Search for the cell housing the specified text and yield its [x, y] center coordinate. 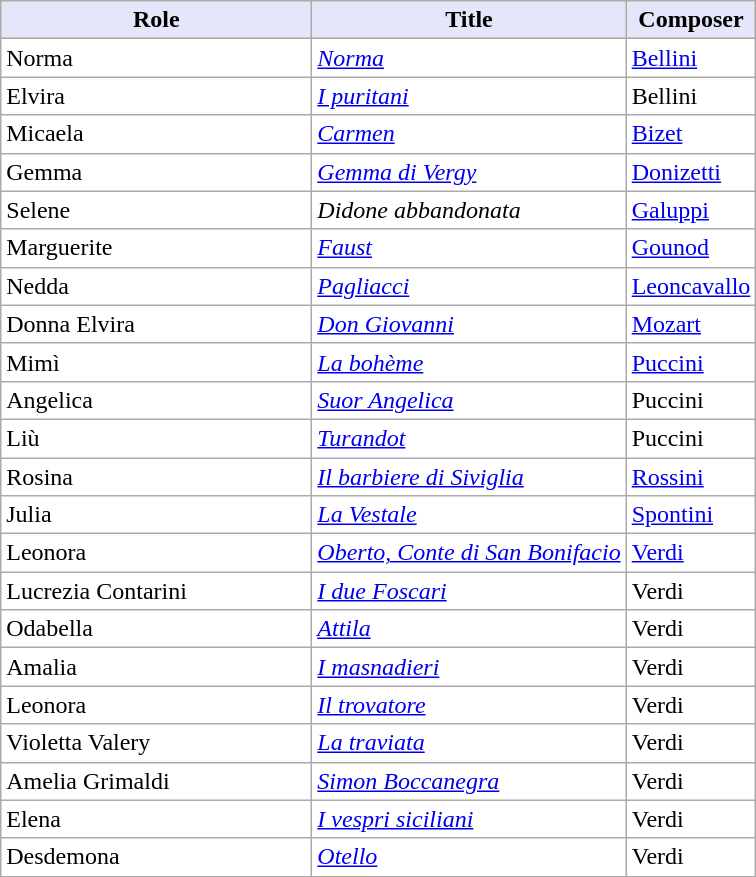
Carmen [469, 134]
Il barbiere di Siviglia [469, 477]
Role [156, 20]
Galuppi [691, 210]
Simon Boccanegra [469, 781]
Micaela [156, 134]
Donizetti [691, 172]
Elena [156, 819]
Amelia Grimaldi [156, 781]
Didone abbandonata [469, 210]
Amalia [156, 667]
Lucrezia Contarini [156, 591]
Pagliacci [469, 286]
Otello [469, 857]
Leoncavallo [691, 286]
La traviata [469, 743]
Oberto, Conte di San Bonifacio [469, 553]
Marguerite [156, 248]
Gemma [156, 172]
Il trovatore [469, 705]
Julia [156, 515]
Violetta Valery [156, 743]
Don Giovanni [469, 324]
La bohème [469, 362]
Rosina [156, 477]
Odabella [156, 629]
Mimì [156, 362]
Gounod [691, 248]
Turandot [469, 438]
I vespri siciliani [469, 819]
Suor Angelica [469, 400]
Faust [469, 248]
I puritani [469, 96]
Composer [691, 20]
La Vestale [469, 515]
Selene [156, 210]
Gemma di Vergy [469, 172]
Donna Elvira [156, 324]
Bizet [691, 134]
Attila [469, 629]
Liù [156, 438]
Elvira [156, 96]
Desdemona [156, 857]
I masnadieri [469, 667]
Mozart [691, 324]
Title [469, 20]
Spontini [691, 515]
Angelica [156, 400]
Rossini [691, 477]
I due Foscari [469, 591]
Nedda [156, 286]
